Determine the (x, y) coordinate at the center of the cell enclosing the given text.  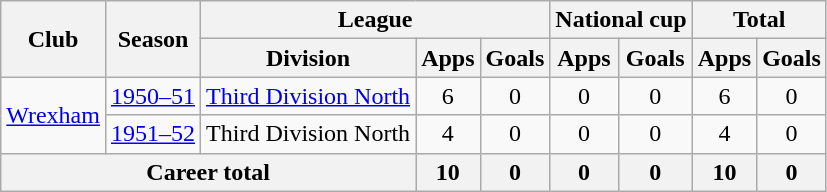
1950–51 (152, 96)
Club (54, 39)
Season (152, 39)
Total (759, 20)
Wrexham (54, 115)
National cup (621, 20)
1951–52 (152, 134)
Division (308, 58)
League (376, 20)
Career total (208, 172)
